Determine the [x, y] coordinate at the center of the cell enclosing the given text.  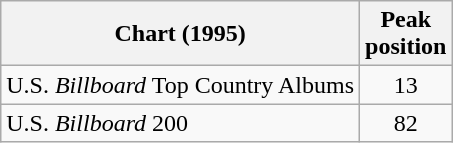
Chart (1995) [180, 34]
13 [406, 85]
U.S. Billboard Top Country Albums [180, 85]
82 [406, 123]
U.S. Billboard 200 [180, 123]
Peakposition [406, 34]
